Locate the cell with the specified text and output its (X, Y) center coordinate. 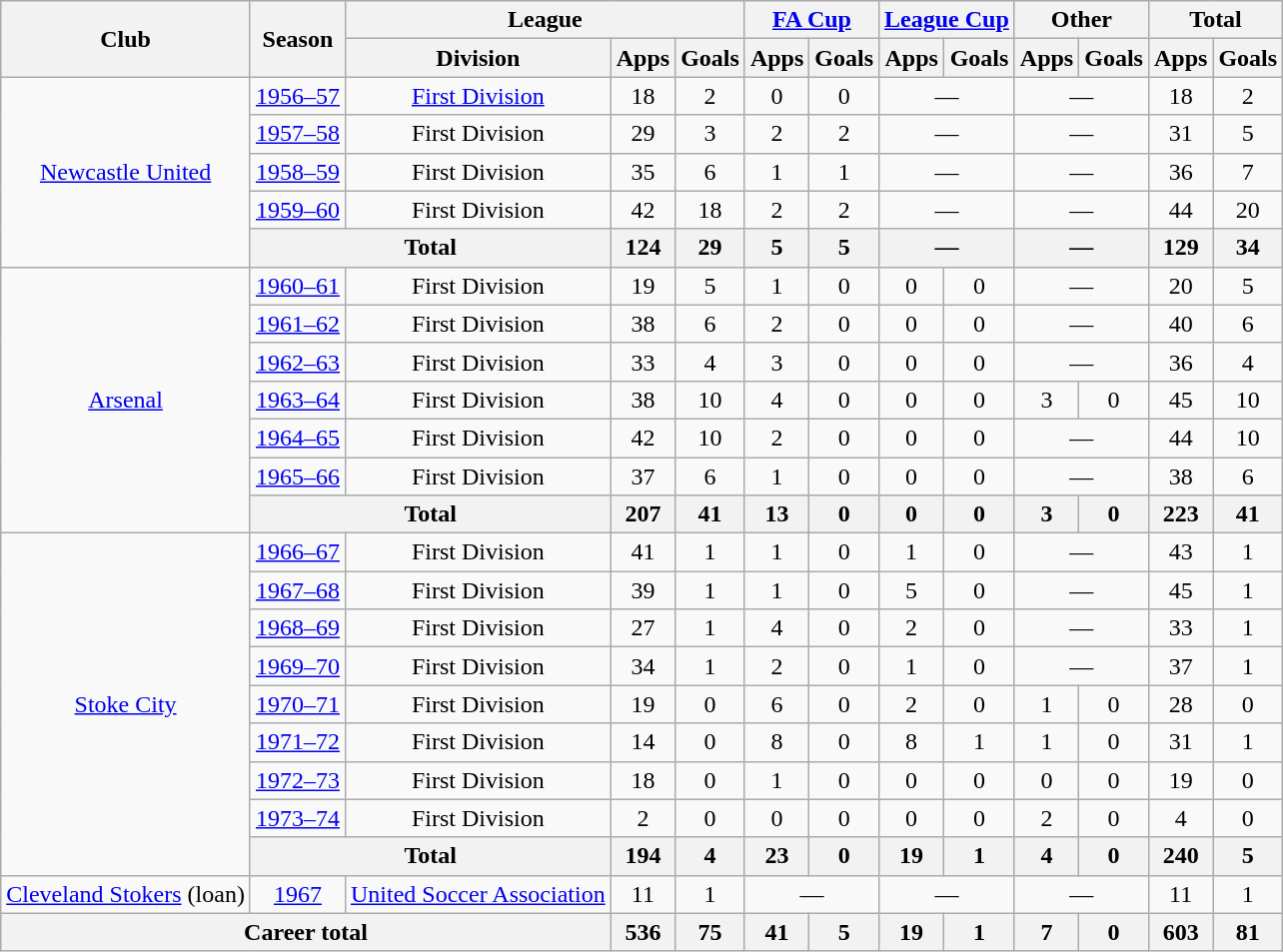
194 (642, 856)
Division (478, 58)
1973–74 (298, 818)
Arsenal (126, 400)
14 (642, 742)
Club (126, 39)
League (545, 20)
United Soccer Association (478, 894)
23 (776, 856)
1965–66 (298, 476)
Career total (306, 932)
27 (642, 628)
Other (1081, 20)
43 (1180, 552)
FA Cup (811, 20)
129 (1180, 248)
1967 (298, 894)
81 (1248, 932)
1963–64 (298, 400)
603 (1180, 932)
35 (642, 172)
536 (642, 932)
1970–71 (298, 704)
1956–57 (298, 96)
League Cup (947, 20)
40 (1180, 324)
Newcastle United (126, 172)
1957–58 (298, 134)
1969–70 (298, 666)
Cleveland Stokers (loan) (126, 894)
1962–63 (298, 362)
1961–62 (298, 324)
124 (642, 248)
1960–61 (298, 286)
1959–60 (298, 210)
75 (710, 932)
28 (1180, 704)
1966–67 (298, 552)
240 (1180, 856)
1972–73 (298, 780)
1968–69 (298, 628)
1964–65 (298, 438)
1958–59 (298, 172)
39 (642, 590)
1971–72 (298, 742)
207 (642, 514)
Season (298, 39)
13 (776, 514)
Stoke City (126, 705)
1967–68 (298, 590)
223 (1180, 514)
